Pinpoint the cell where the given text exists, returning its [x, y] midpoint coordinate. 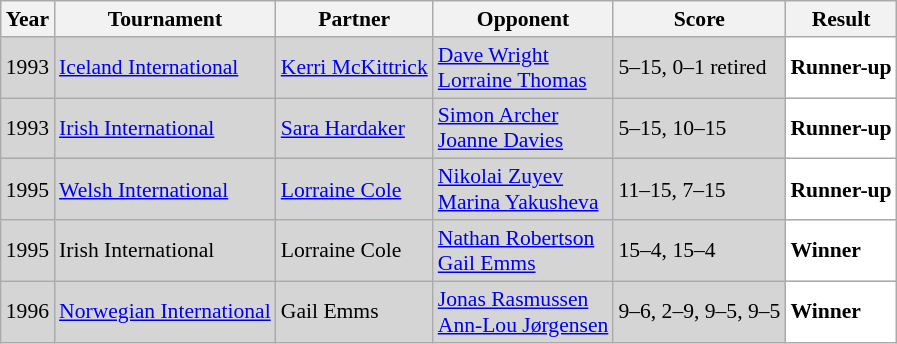
1996 [28, 312]
Year [28, 19]
Nikolai Zuyev Marina Yakusheva [524, 190]
Gail Emms [354, 312]
Sara Hardaker [354, 128]
Kerri McKittrick [354, 68]
Norwegian International [165, 312]
Tournament [165, 19]
Opponent [524, 19]
Partner [354, 19]
Result [840, 19]
Simon Archer Joanne Davies [524, 128]
5–15, 10–15 [699, 128]
9–6, 2–9, 9–5, 9–5 [699, 312]
5–15, 0–1 retired [699, 68]
Nathan Robertson Gail Emms [524, 250]
Dave Wright Lorraine Thomas [524, 68]
Score [699, 19]
Jonas Rasmussen Ann-Lou Jørgensen [524, 312]
Welsh International [165, 190]
Iceland International [165, 68]
11–15, 7–15 [699, 190]
15–4, 15–4 [699, 250]
